Output the (x, y) coordinate of the center of the cell containing the given text.  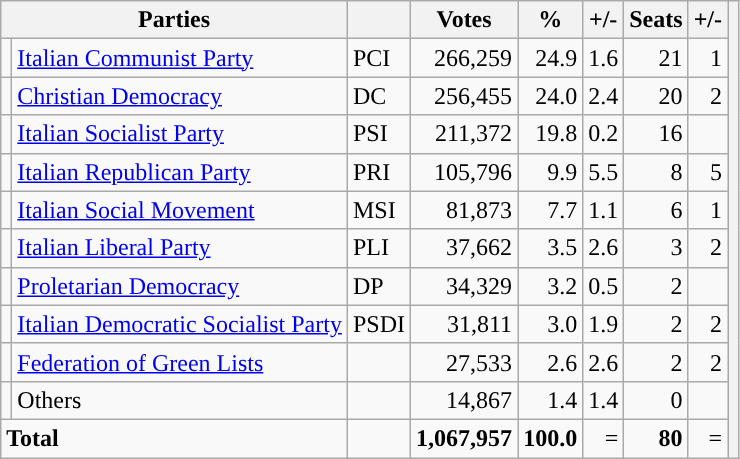
0.2 (604, 134)
7.7 (550, 210)
2.4 (604, 96)
Votes (464, 20)
80 (656, 438)
3 (656, 248)
3.2 (550, 286)
Italian Republican Party (180, 172)
Others (180, 400)
Italian Socialist Party (180, 134)
Proletarian Democracy (180, 286)
Seats (656, 20)
0 (656, 400)
19.8 (550, 134)
5.5 (604, 172)
PCI (378, 58)
24.0 (550, 96)
9.9 (550, 172)
3.0 (550, 324)
Italian Democratic Socialist Party (180, 324)
8 (656, 172)
27,533 (464, 362)
100.0 (550, 438)
PSI (378, 134)
Federation of Green Lists (180, 362)
5 (708, 172)
1.9 (604, 324)
1,067,957 (464, 438)
256,455 (464, 96)
37,662 (464, 248)
Italian Social Movement (180, 210)
24.9 (550, 58)
16 (656, 134)
105,796 (464, 172)
20 (656, 96)
% (550, 20)
21 (656, 58)
3.5 (550, 248)
211,372 (464, 134)
DP (378, 286)
14,867 (464, 400)
1.6 (604, 58)
MSI (378, 210)
Total (174, 438)
34,329 (464, 286)
266,259 (464, 58)
Italian Liberal Party (180, 248)
6 (656, 210)
Christian Democracy (180, 96)
DC (378, 96)
Italian Communist Party (180, 58)
PSDI (378, 324)
0.5 (604, 286)
PRI (378, 172)
81,873 (464, 210)
PLI (378, 248)
31,811 (464, 324)
Parties (174, 20)
1.1 (604, 210)
